Locate the cell with the specified text and output its (x, y) center coordinate. 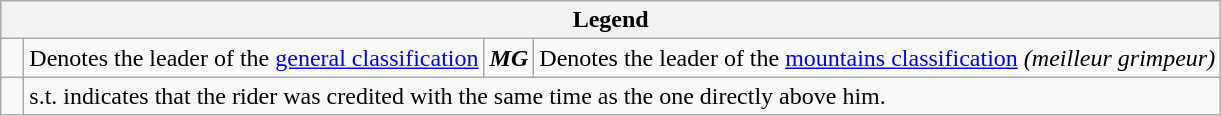
Denotes the leader of the general classification (254, 58)
MG (509, 58)
s.t. indicates that the rider was credited with the same time as the one directly above him. (622, 96)
Legend (611, 20)
Denotes the leader of the mountains classification (meilleur grimpeur) (878, 58)
